Locate the cell with the specified text and output its [x, y] center coordinate. 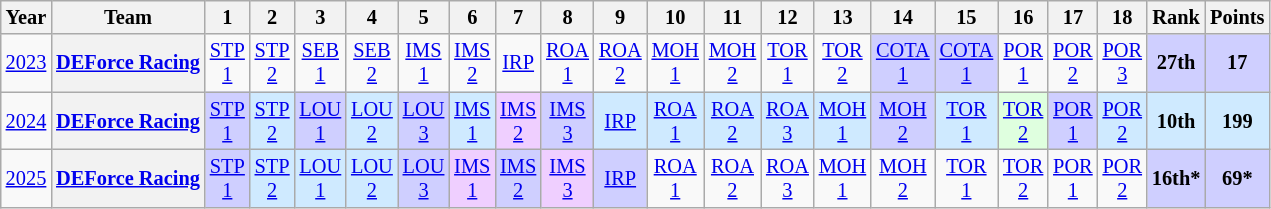
7 [518, 17]
2024 [26, 121]
2025 [26, 178]
27th [1176, 63]
14 [903, 17]
11 [732, 17]
2 [272, 17]
6 [472, 17]
13 [842, 17]
2023 [26, 63]
Year [26, 17]
18 [1122, 17]
10 [676, 17]
9 [620, 17]
Points [1237, 17]
1 [228, 17]
5 [424, 17]
69* [1237, 178]
16 [1023, 17]
199 [1237, 121]
POR3 [1122, 63]
12 [788, 17]
Team [128, 17]
4 [372, 17]
SEB1 [321, 63]
10th [1176, 121]
3 [321, 17]
8 [568, 17]
15 [967, 17]
SEB2 [372, 63]
Rank [1176, 17]
16th* [1176, 178]
